Provide the [X, Y] coordinate of the cell's center where the given text is located.  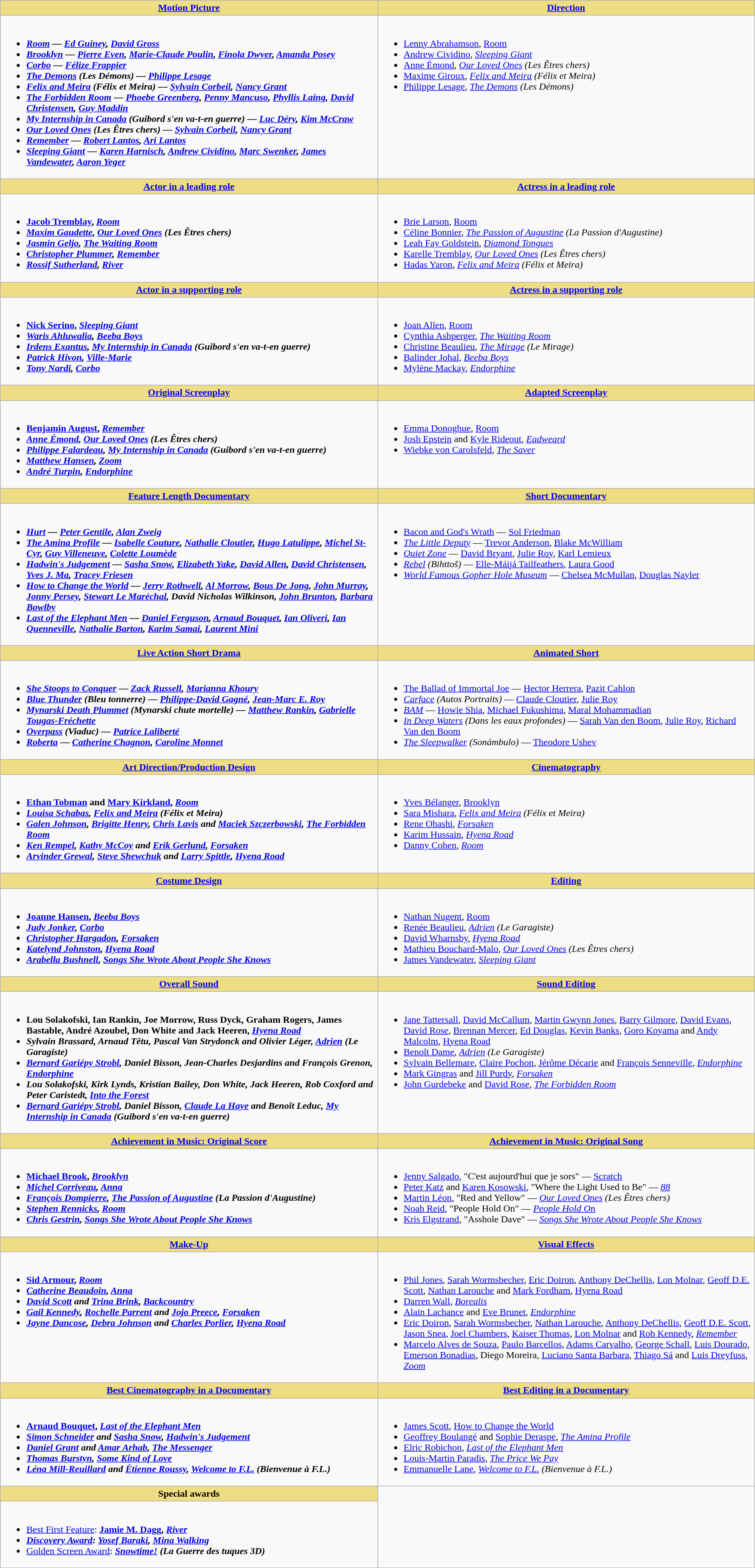
Visual Effects [566, 1244]
Animated Short [566, 653]
Art Direction/Production Design [189, 767]
Actress in a leading role [566, 186]
Cinematography [566, 767]
Actor in a supporting role [189, 290]
Actor in a leading role [189, 186]
Direction [566, 8]
Best Cinematography in a Documentary [189, 1390]
Sound Editing [566, 984]
Adapted Screenplay [566, 393]
Feature Length Documentary [189, 496]
Special awards [189, 1494]
Motion Picture [189, 8]
Best First Feature: Jamie M. Dagg, RiverDiscovery Award: Yosef Baraki, Mina WalkingGolden Screen Award: Snowtime! (La Guerre des tuques 3D) [189, 1534]
Make-Up [189, 1244]
Overall Sound [189, 984]
Editing [566, 881]
Emma Donoghue, RoomJosh Epstein and Kyle Rideout, EadweardWiebke von Carolsfeld, The Saver [566, 444]
Original Screenplay [189, 393]
Joan Allen, RoomCynthia Ashperger, The Waiting RoomChristine Beaulieu, The Mirage (Le Mirage)Balinder Johal, Beeba BoysMylène Mackay, Endorphine [566, 341]
Achievement in Music: Original Score [189, 1141]
Yves Bélanger, BrooklynSara Mishara, Felix and Meira (Félix et Meira)Rene Ohashi, ForsakenKarim Hussain, Hyena RoadDanny Cohen, Room [566, 824]
Short Documentary [566, 496]
Actress in a supporting role [566, 290]
Live Action Short Drama [189, 653]
Costume Design [189, 881]
Achievement in Music: Original Song [566, 1141]
Best Editing in a Documentary [566, 1390]
